Return [x, y] of the center of cell containing provided text 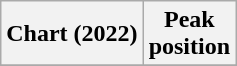
Peakposition [189, 34]
Chart (2022) [72, 34]
